Find where the given text appears and provide that cell's center as [x, y] coordinate. 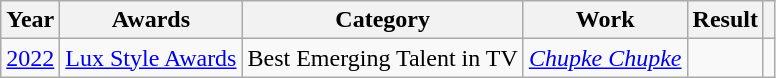
Result [725, 20]
Lux Style Awards [151, 58]
Year [30, 20]
Best Emerging Talent in TV [382, 58]
2022 [30, 58]
Awards [151, 20]
Chupke Chupke [605, 58]
Category [382, 20]
Work [605, 20]
